Determine the (X, Y) coordinate at the center of the cell enclosing the given text.  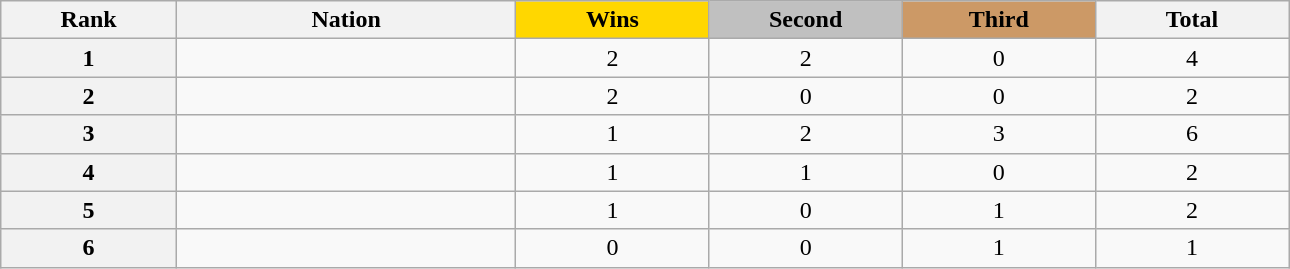
Second (806, 20)
Rank (89, 20)
Third (998, 20)
Nation (346, 20)
Wins (612, 20)
5 (89, 210)
Total (1192, 20)
